Search for the cell housing the specified text and yield its [X, Y] center coordinate. 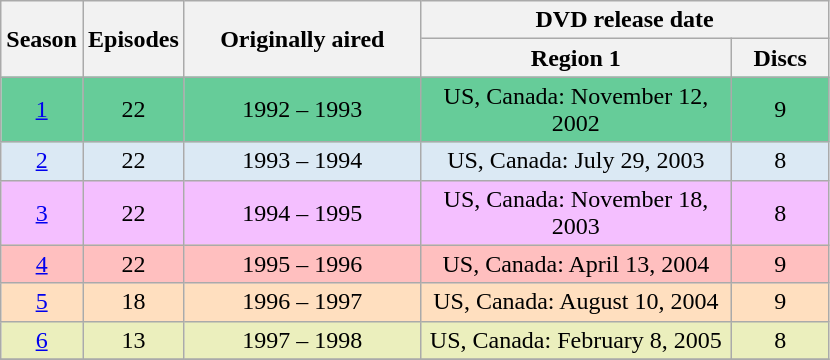
US, Canada: November 18, 2003 [576, 212]
1996 – 1997 [302, 302]
US, Canada: July 29, 2003 [576, 161]
US, Canada: February 8, 2005 [576, 340]
Region 1 [576, 58]
3 [42, 212]
6 [42, 340]
1994 – 1995 [302, 212]
1 [42, 110]
DVD release date [624, 20]
18 [133, 302]
13 [133, 340]
Season [42, 39]
Originally aired [302, 39]
5 [42, 302]
US, Canada: August 10, 2004 [576, 302]
1995 – 1996 [302, 264]
Episodes [133, 39]
1997 – 1998 [302, 340]
Discs [780, 58]
1993 – 1994 [302, 161]
US, Canada: April 13, 2004 [576, 264]
US, Canada: November 12, 2002 [576, 110]
2 [42, 161]
4 [42, 264]
1992 – 1993 [302, 110]
